Provide the [x, y] coordinate of the cell's center where the given text is located.  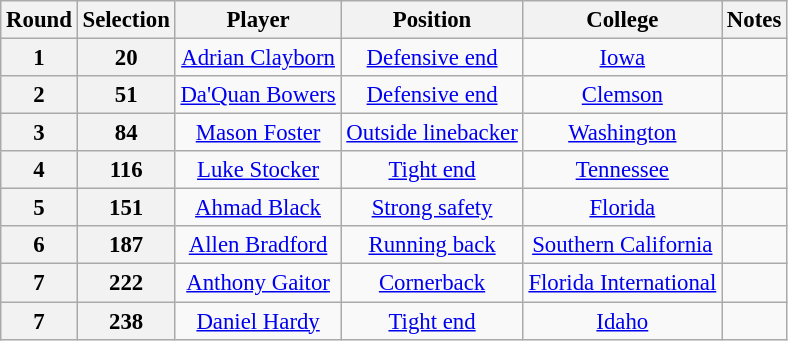
Allen Bradford [258, 245]
Luke Stocker [258, 170]
Southern California [622, 245]
51 [126, 95]
6 [39, 245]
Round [39, 20]
Florida International [622, 283]
1 [39, 58]
Da'Quan Bowers [258, 95]
222 [126, 283]
Player [258, 20]
2 [39, 95]
Ahmad Black [258, 208]
Tennessee [622, 170]
Washington [622, 133]
20 [126, 58]
151 [126, 208]
84 [126, 133]
Florida [622, 208]
Anthony Gaitor [258, 283]
Strong safety [432, 208]
3 [39, 133]
Daniel Hardy [258, 321]
Mason Foster [258, 133]
Outside linebacker [432, 133]
187 [126, 245]
Clemson [622, 95]
Position [432, 20]
238 [126, 321]
Adrian Clayborn [258, 58]
College [622, 20]
Selection [126, 20]
Cornerback [432, 283]
Iowa [622, 58]
5 [39, 208]
Notes [754, 20]
Running back [432, 245]
Idaho [622, 321]
4 [39, 170]
116 [126, 170]
